Search for the cell housing the specified text and yield its (X, Y) center coordinate. 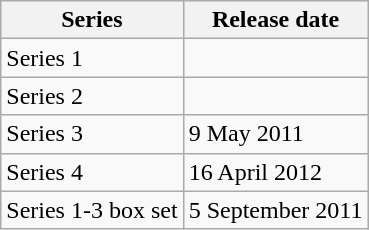
9 May 2011 (276, 134)
Series (92, 20)
Series 4 (92, 172)
5 September 2011 (276, 210)
16 April 2012 (276, 172)
Series 1-3 box set (92, 210)
Series 3 (92, 134)
Series 2 (92, 96)
Series 1 (92, 58)
Release date (276, 20)
